Scan for the cell matching the given text and deliver its [x, y] coordinate at center. 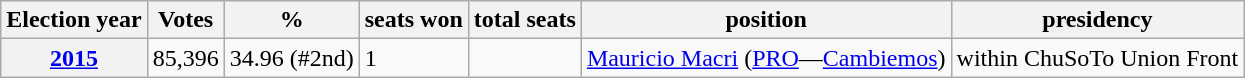
presidency [1098, 20]
Votes [186, 20]
2015 [74, 58]
Mauricio Macri (PRO—Cambiemos) [766, 58]
seats won [414, 20]
within ChuSoTo Union Front [1098, 58]
% [292, 20]
85,396 [186, 58]
34.96 (#2nd) [292, 58]
Election year [74, 20]
total seats [524, 20]
position [766, 20]
1 [414, 58]
